From the cell containing the given text, extract its center point as (x, y) coordinate. 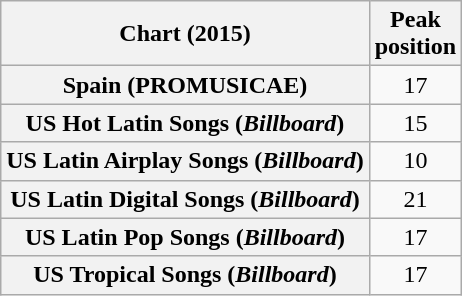
10 (415, 161)
Spain (PROMUSICAE) (185, 85)
US Latin Digital Songs (Billboard) (185, 199)
US Latin Airplay Songs (Billboard) (185, 161)
US Hot Latin Songs (Billboard) (185, 123)
21 (415, 199)
US Tropical Songs (Billboard) (185, 275)
15 (415, 123)
Chart (2015) (185, 34)
Peakposition (415, 34)
US Latin Pop Songs (Billboard) (185, 237)
